Provide the [x, y] coordinate of the cell's center where the given text is located.  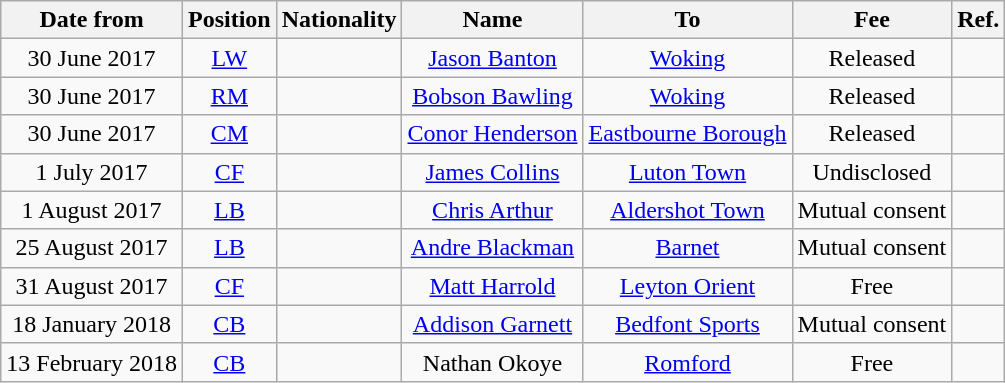
Chris Arthur [492, 210]
Nathan Okoye [492, 362]
Barnet [688, 248]
Bedfont Sports [688, 324]
Position [229, 20]
Luton Town [688, 172]
James Collins [492, 172]
Andre Blackman [492, 248]
1 August 2017 [92, 210]
Romford [688, 362]
Name [492, 20]
To [688, 20]
RM [229, 96]
1 July 2017 [92, 172]
13 February 2018 [92, 362]
25 August 2017 [92, 248]
CM [229, 134]
Leyton Orient [688, 286]
Aldershot Town [688, 210]
Fee [872, 20]
Undisclosed [872, 172]
Conor Henderson [492, 134]
Addison Garnett [492, 324]
LW [229, 58]
18 January 2018 [92, 324]
Ref. [978, 20]
Date from [92, 20]
Matt Harrold [492, 286]
Bobson Bawling [492, 96]
Eastbourne Borough [688, 134]
Jason Banton [492, 58]
Nationality [339, 20]
31 August 2017 [92, 286]
